From the cell containing the given text, extract its center point as (x, y) coordinate. 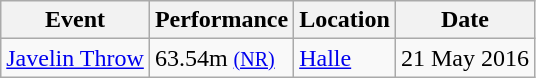
Performance (221, 20)
21 May 2016 (464, 58)
Location (345, 20)
Javelin Throw (76, 58)
Date (464, 20)
Event (76, 20)
Halle (345, 58)
63.54m (NR) (221, 58)
